Locate the cell with the specified text and output its (x, y) center coordinate. 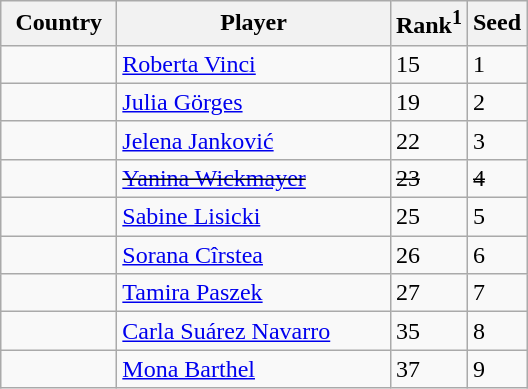
4 (496, 178)
5 (496, 217)
Yanina Wickmayer (254, 178)
Sorana Cîrstea (254, 255)
Country (59, 24)
37 (428, 369)
23 (428, 178)
15 (428, 64)
Sabine Lisicki (254, 217)
22 (428, 140)
19 (428, 102)
6 (496, 255)
3 (496, 140)
Seed (496, 24)
Player (254, 24)
Carla Suárez Navarro (254, 331)
8 (496, 331)
Tamira Paszek (254, 293)
25 (428, 217)
Roberta Vinci (254, 64)
35 (428, 331)
27 (428, 293)
26 (428, 255)
Julia Görges (254, 102)
Jelena Janković (254, 140)
9 (496, 369)
7 (496, 293)
Rank1 (428, 24)
1 (496, 64)
2 (496, 102)
Mona Barthel (254, 369)
